Extract the [X, Y] coordinate from the center of the cell holding the provided text.  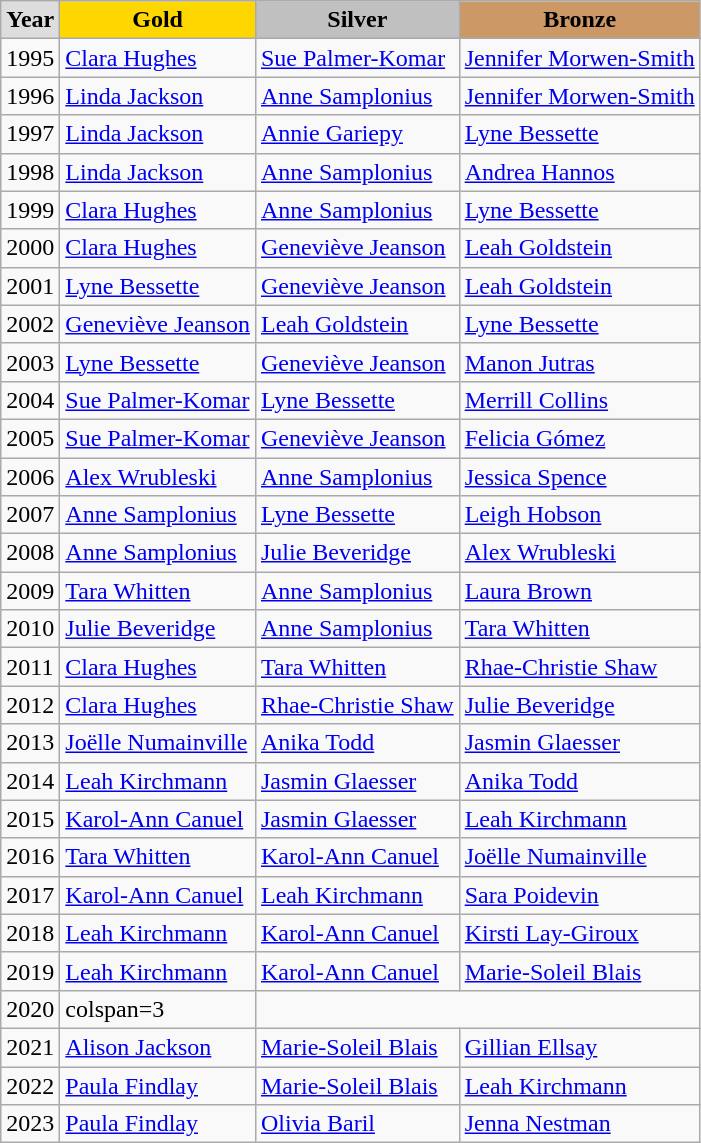
Silver [357, 20]
Merrill Collins [580, 400]
Jessica Spence [580, 477]
Leigh Hobson [580, 515]
2004 [30, 400]
Kirsti Lay-Giroux [580, 933]
Gillian Ellsay [580, 1047]
1997 [30, 134]
2001 [30, 286]
2007 [30, 515]
2012 [30, 705]
colspan=3 [158, 1009]
1999 [30, 210]
2020 [30, 1009]
2016 [30, 857]
Laura Brown [580, 591]
2011 [30, 667]
Sara Poidevin [580, 895]
2003 [30, 362]
Jenna Nestman [580, 1124]
1996 [30, 96]
Alison Jackson [158, 1047]
2009 [30, 591]
1995 [30, 58]
Year [30, 20]
2013 [30, 743]
2022 [30, 1085]
2019 [30, 971]
2008 [30, 553]
2005 [30, 438]
2014 [30, 781]
2010 [30, 629]
2006 [30, 477]
Andrea Hannos [580, 172]
Gold [158, 20]
2017 [30, 895]
Olivia Baril [357, 1124]
Manon Jutras [580, 362]
2021 [30, 1047]
Felicia Gómez [580, 438]
2000 [30, 248]
2015 [30, 819]
2023 [30, 1124]
2018 [30, 933]
Bronze [580, 20]
Annie Gariepy [357, 134]
1998 [30, 172]
2002 [30, 324]
